Detect which cell encompasses the target text, then output its (X, Y) center coordinate. 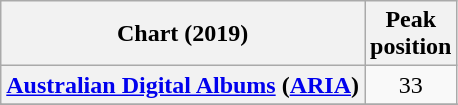
Peakposition (411, 34)
33 (411, 85)
Chart (2019) (183, 34)
Australian Digital Albums (ARIA) (183, 85)
